Find where the given text appears and provide that cell's center as (x, y) coordinate. 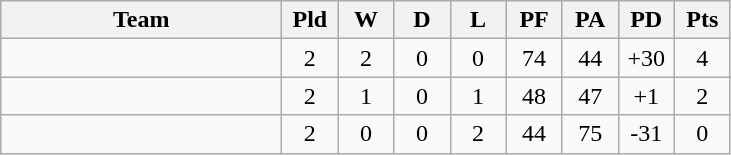
D (422, 20)
L (478, 20)
Pld (310, 20)
PF (534, 20)
Team (142, 20)
PD (646, 20)
W (366, 20)
75 (590, 134)
+1 (646, 96)
4 (702, 58)
PA (590, 20)
74 (534, 58)
47 (590, 96)
48 (534, 96)
+30 (646, 58)
Pts (702, 20)
-31 (646, 134)
